For the text-containing cell, return its midpoint in (X, Y) coordinate format. 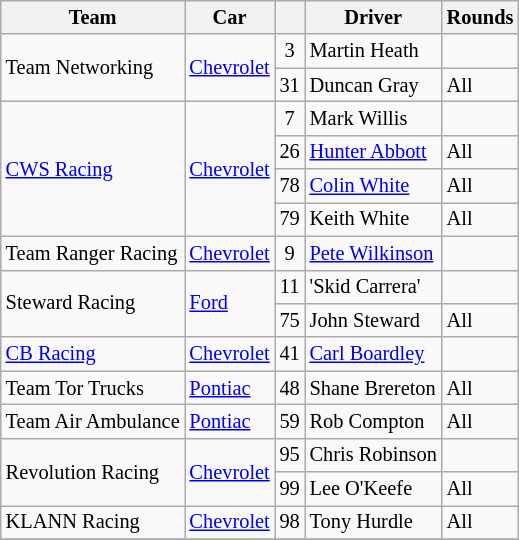
75 (290, 320)
Chris Robinson (374, 455)
59 (290, 421)
Car (230, 17)
Tony Hurdle (374, 522)
Martin Heath (374, 51)
Driver (374, 17)
CB Racing (93, 354)
Shane Brereton (374, 388)
Ford (230, 304)
41 (290, 354)
KLANN Racing (93, 522)
99 (290, 489)
Carl Boardley (374, 354)
Colin White (374, 186)
Team Ranger Racing (93, 253)
Team (93, 17)
Steward Racing (93, 304)
Team Networking (93, 68)
26 (290, 152)
Rob Compton (374, 421)
78 (290, 186)
79 (290, 219)
11 (290, 287)
95 (290, 455)
'Skid Carrera' (374, 287)
CWS Racing (93, 168)
Rounds (480, 17)
Lee O'Keefe (374, 489)
Team Tor Trucks (93, 388)
7 (290, 118)
Revolution Racing (93, 472)
48 (290, 388)
John Steward (374, 320)
98 (290, 522)
Pete Wilkinson (374, 253)
9 (290, 253)
31 (290, 85)
Hunter Abbott (374, 152)
Keith White (374, 219)
3 (290, 51)
Team Air Ambulance (93, 421)
Duncan Gray (374, 85)
Mark Willis (374, 118)
